Output the (x, y) coordinate of the center of the cell containing the given text.  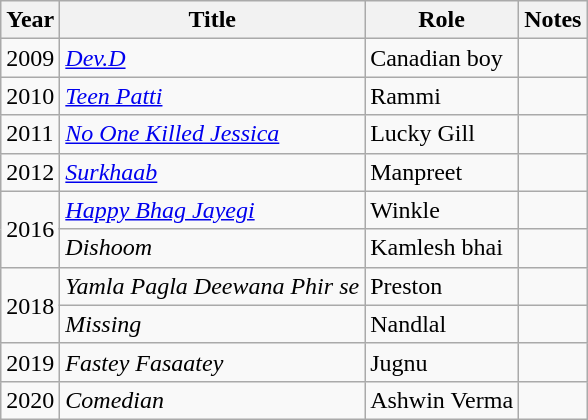
Ashwin Verma (442, 400)
Missing (212, 324)
Title (212, 20)
Fastey Fasaatey (212, 362)
2016 (30, 229)
Jugnu (442, 362)
Notes (553, 20)
2012 (30, 172)
2010 (30, 96)
No One Killed Jessica (212, 134)
Lucky Gill (442, 134)
Preston (442, 286)
Happy Bhag Jayegi (212, 210)
Manpreet (442, 172)
Nandlal (442, 324)
Surkhaab (212, 172)
Canadian boy (442, 58)
2009 (30, 58)
Dishoom (212, 248)
Rammi (442, 96)
2018 (30, 305)
Kamlesh bhai (442, 248)
Comedian (212, 400)
2011 (30, 134)
Teen Patti (212, 96)
Year (30, 20)
Role (442, 20)
2019 (30, 362)
Winkle (442, 210)
Dev.D (212, 58)
2020 (30, 400)
Yamla Pagla Deewana Phir se (212, 286)
